Extract the [x, y] coordinate from the center of the cell holding the provided text.  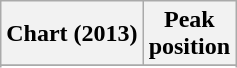
Peakposition [189, 34]
Chart (2013) [72, 34]
